Determine the (x, y) coordinate at the center of the cell enclosing the given text.  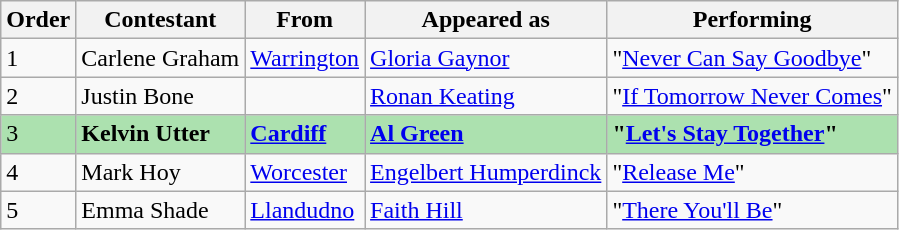
Kelvin Utter (160, 134)
Engelbert Humperdinck (486, 172)
Mark Hoy (160, 172)
Llandudno (305, 210)
Contestant (160, 20)
From (305, 20)
2 (38, 96)
Warrington (305, 58)
3 (38, 134)
Justin Bone (160, 96)
Gloria Gaynor (486, 58)
Emma Shade (160, 210)
1 (38, 58)
"If Tomorrow Never Comes" (752, 96)
Order (38, 20)
4 (38, 172)
Cardiff (305, 134)
"Release Me" (752, 172)
Appeared as (486, 20)
Carlene Graham (160, 58)
5 (38, 210)
Worcester (305, 172)
"Let's Stay Together" (752, 134)
Faith Hill (486, 210)
"There You'll Be" (752, 210)
Performing (752, 20)
Al Green (486, 134)
"Never Can Say Goodbye" (752, 58)
Ronan Keating (486, 96)
